Return the (X, Y) coordinate for the center point of the cell that contains the specified text.  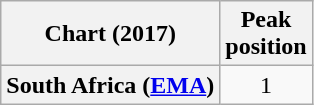
Peakposition (266, 34)
1 (266, 85)
Chart (2017) (110, 34)
South Africa (EMA) (110, 85)
